From the cell containing the given text, extract its center point as (X, Y) coordinate. 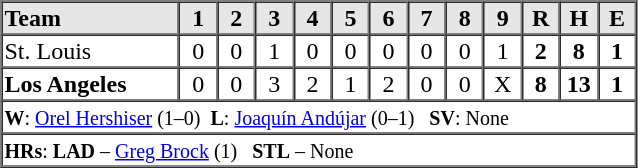
E (617, 18)
H (579, 18)
St. Louis (91, 50)
Los Angeles (91, 84)
9 (503, 18)
W: Orel Hershiser (1–0) L: Joaquín Andújar (0–1) SV: None (319, 116)
13 (579, 84)
X (503, 84)
4 (312, 18)
7 (427, 18)
HRs: LAD – Greg Brock (1) STL – None (319, 150)
5 (350, 18)
R (541, 18)
6 (388, 18)
Team (91, 18)
